For the text-containing cell, return its midpoint in [X, Y] coordinate format. 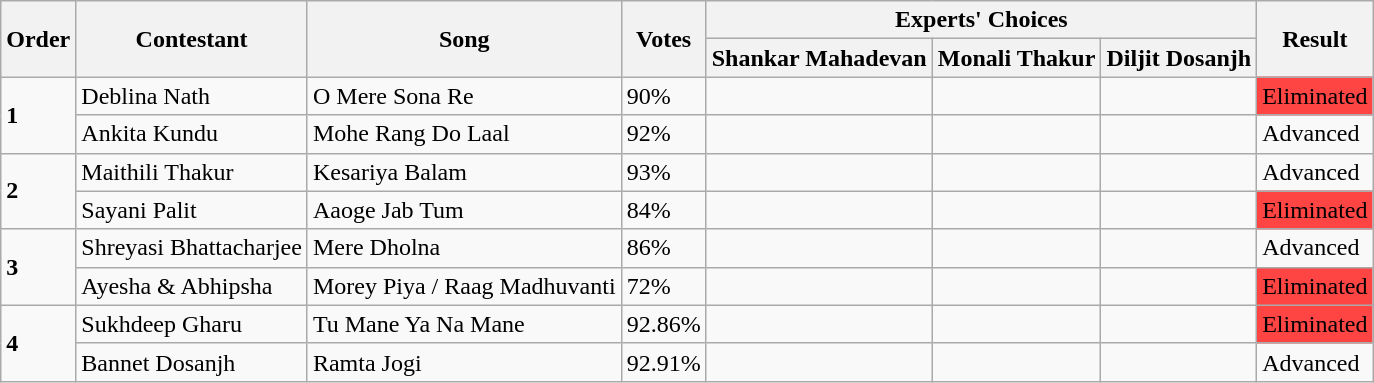
90% [664, 96]
Sayani Palit [192, 210]
Mohe Rang Do Laal [464, 134]
Bannet Dosanjh [192, 362]
72% [664, 286]
Contestant [192, 39]
3 [38, 267]
2 [38, 191]
93% [664, 172]
Ramta Jogi [464, 362]
4 [38, 343]
Sukhdeep Gharu [192, 324]
Experts' Choices [981, 20]
84% [664, 210]
Votes [664, 39]
Result [1315, 39]
Ankita Kundu [192, 134]
Deblina Nath [192, 96]
92.91% [664, 362]
Song [464, 39]
Ayesha & Abhipsha [192, 286]
Mere Dholna [464, 248]
Shreyasi Bhattacharjee [192, 248]
Monali Thakur [1016, 58]
O Mere Sona Re [464, 96]
92.86% [664, 324]
Morey Piya / Raag Madhuvanti [464, 286]
Shankar Mahadevan [819, 58]
Tu Mane Ya Na Mane [464, 324]
Aaoge Jab Tum [464, 210]
Order [38, 39]
Diljit Dosanjh [1179, 58]
86% [664, 248]
Kesariya Balam [464, 172]
92% [664, 134]
1 [38, 115]
Maithili Thakur [192, 172]
